Determine the (x, y) coordinate at the center of the cell enclosing the given text.  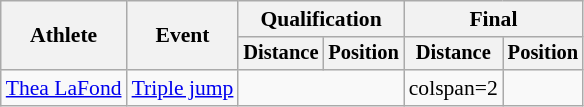
Qualification (320, 19)
Thea LaFond (64, 88)
colspan=2 (454, 88)
Event (183, 36)
Final (494, 19)
Triple jump (183, 88)
Athlete (64, 36)
